Pinpoint the cell where the given text exists, returning its (X, Y) midpoint coordinate. 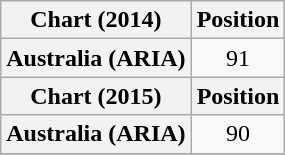
Chart (2014) (96, 20)
Chart (2015) (96, 96)
90 (238, 134)
91 (238, 58)
